Scan for the cell matching the given text and deliver its [x, y] coordinate at center. 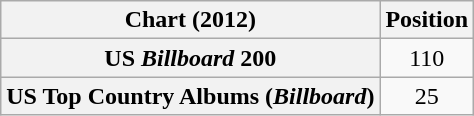
US Billboard 200 [190, 58]
Position [427, 20]
110 [427, 58]
Chart (2012) [190, 20]
US Top Country Albums (Billboard) [190, 96]
25 [427, 96]
